For the text-containing cell, return its midpoint in [X, Y] coordinate format. 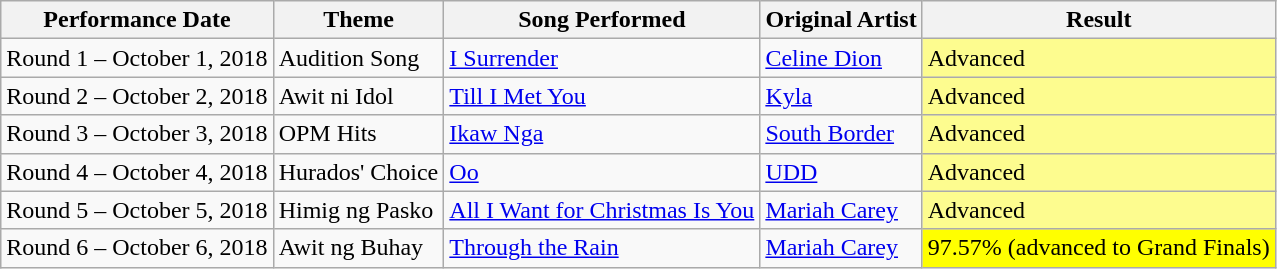
Round 3 – October 3, 2018 [137, 134]
Hurados' Choice [358, 172]
Round 6 – October 6, 2018 [137, 248]
Awit ng Buhay [358, 248]
UDD [841, 172]
Original Artist [841, 20]
I Surrender [602, 58]
Oo [602, 172]
Ikaw Nga [602, 134]
South Border [841, 134]
Awit ni Idol [358, 96]
OPM Hits [358, 134]
Kyla [841, 96]
Theme [358, 20]
Audition Song [358, 58]
Through the Rain [602, 248]
Round 4 – October 4, 2018 [137, 172]
Till I Met You [602, 96]
Himig ng Pasko [358, 210]
Celine Dion [841, 58]
Performance Date [137, 20]
All I Want for Christmas Is You [602, 210]
Round 1 – October 1, 2018 [137, 58]
Round 5 – October 5, 2018 [137, 210]
97.57% (advanced to Grand Finals) [1098, 248]
Song Performed [602, 20]
Result [1098, 20]
Round 2 – October 2, 2018 [137, 96]
